Return (X, Y) of the center of cell containing provided text 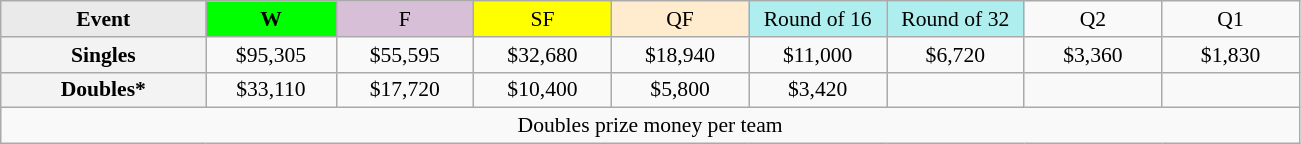
Event (104, 19)
QF (680, 19)
Round of 16 (818, 19)
$3,360 (1093, 55)
$32,680 (543, 55)
$6,720 (955, 55)
Q2 (1093, 19)
SF (543, 19)
$95,305 (271, 55)
$1,830 (1231, 55)
$3,420 (818, 90)
Doubles* (104, 90)
$10,400 (543, 90)
$33,110 (271, 90)
$5,800 (680, 90)
F (405, 19)
Doubles prize money per team (650, 126)
$18,940 (680, 55)
$55,595 (405, 55)
Q1 (1231, 19)
$11,000 (818, 55)
W (271, 19)
Singles (104, 55)
Round of 32 (955, 19)
$17,720 (405, 90)
